Output the [X, Y] coordinate of the center of the cell containing the given text.  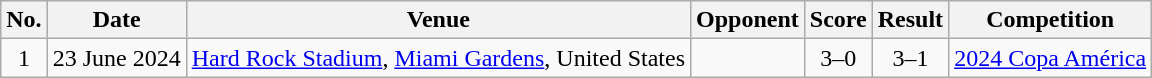
No. [24, 20]
1 [24, 58]
Score [838, 20]
Opponent [748, 20]
Date [116, 20]
Result [910, 20]
Hard Rock Stadium, Miami Gardens, United States [438, 58]
2024 Copa América [1050, 58]
3–0 [838, 58]
Competition [1050, 20]
Venue [438, 20]
3–1 [910, 58]
23 June 2024 [116, 58]
